Identify which cell holds the provided text, then report its (X, Y) central coordinate. 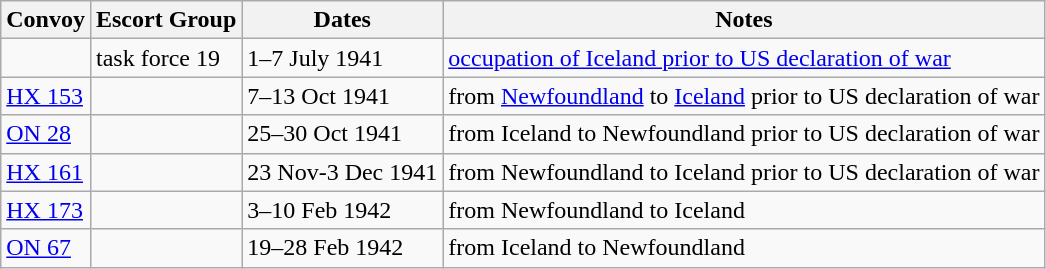
19–28 Feb 1942 (342, 248)
HX 173 (46, 210)
Convoy (46, 20)
from Iceland to Newfoundland prior to US declaration of war (744, 134)
Dates (342, 20)
HX 153 (46, 96)
Notes (744, 20)
23 Nov-3 Dec 1941 (342, 172)
3–10 Feb 1942 (342, 210)
task force 19 (166, 58)
occupation of Iceland prior to US declaration of war (744, 58)
ON 28 (46, 134)
ON 67 (46, 248)
25–30 Oct 1941 (342, 134)
HX 161 (46, 172)
Escort Group (166, 20)
1–7 July 1941 (342, 58)
from Newfoundland to Iceland (744, 210)
from Iceland to Newfoundland (744, 248)
7–13 Oct 1941 (342, 96)
